Determine the (X, Y) coordinate at the center of the cell enclosing the given text.  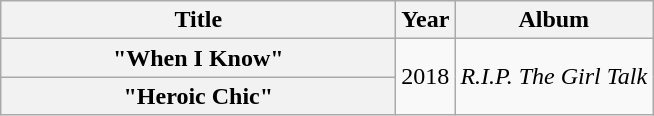
2018 (426, 77)
"When I Know" (198, 58)
Title (198, 20)
"Heroic Chic" (198, 96)
Album (554, 20)
R.I.P. The Girl Talk (554, 77)
Year (426, 20)
